Extract the [X, Y] coordinate from the center of the cell holding the provided text.  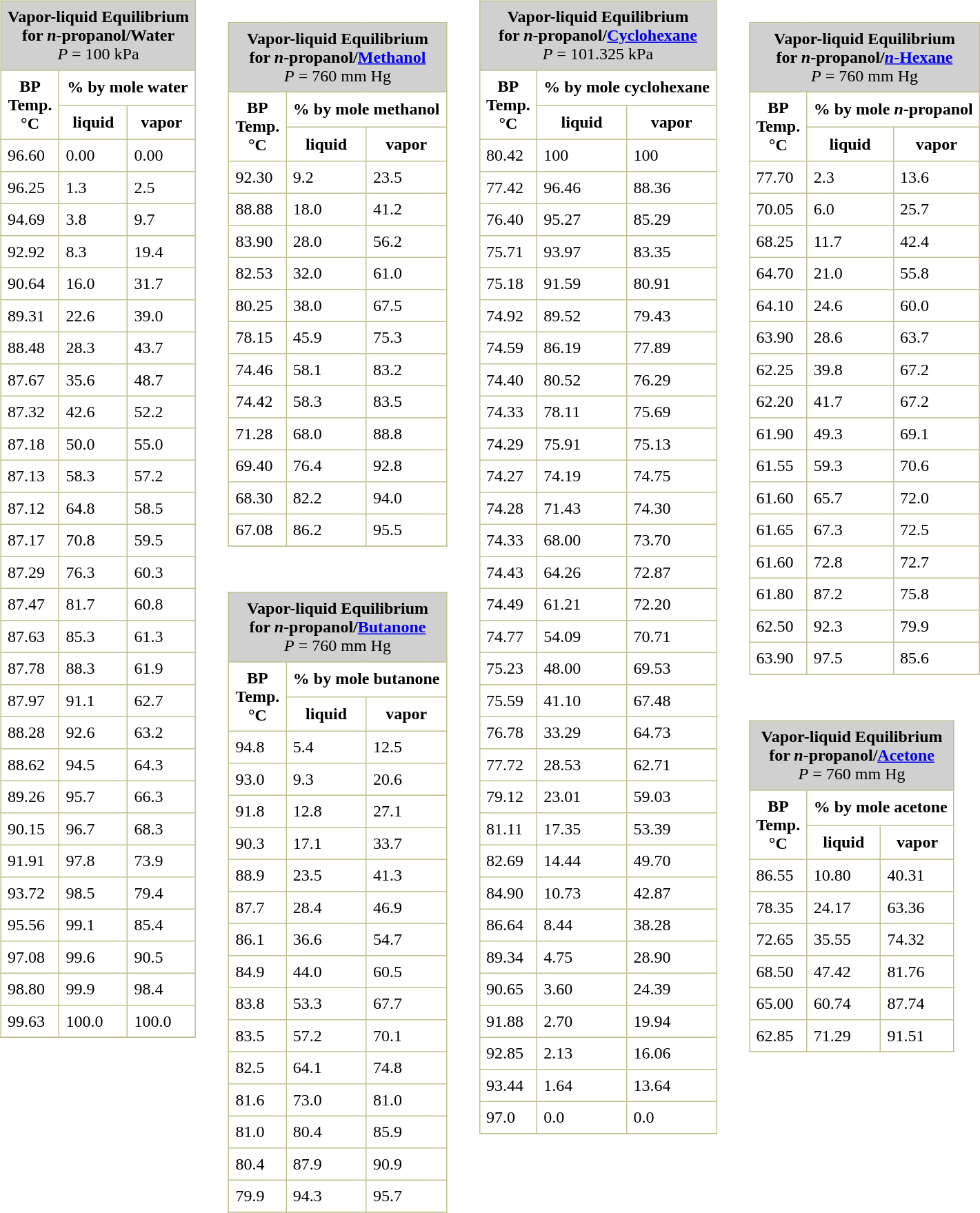
87.63 [30, 636]
87.9 [326, 1164]
87.78 [30, 668]
56.2 [406, 241]
33.7 [406, 843]
74.28 [508, 508]
39.8 [850, 370]
64.1 [326, 1067]
% by mole cyclohexane [627, 88]
90.3 [258, 843]
24.17 [844, 908]
73.9 [161, 861]
72.5 [937, 530]
69.53 [672, 668]
86.1 [258, 939]
12.5 [406, 747]
38.28 [672, 925]
4.75 [582, 957]
61.90 [778, 434]
10.80 [844, 875]
2.3 [850, 177]
93.44 [508, 1085]
72.8 [850, 562]
83.2 [406, 370]
88.28 [30, 732]
87.18 [30, 444]
45.9 [326, 337]
88.36 [672, 188]
27.1 [406, 811]
63.2 [161, 732]
82.2 [326, 498]
90.64 [30, 283]
11.7 [850, 241]
63.7 [937, 337]
89.52 [582, 316]
74.30 [672, 508]
67.3 [850, 530]
86.55 [778, 875]
91.59 [582, 283]
8.44 [582, 925]
84.9 [258, 972]
76.4 [326, 465]
75.59 [508, 701]
74.77 [508, 636]
70.8 [94, 540]
94.69 [30, 219]
74.8 [406, 1067]
64.3 [161, 765]
99.63 [30, 1021]
79.4 [161, 893]
49.3 [850, 434]
28.4 [326, 908]
Vapor-liquid Equilibriumfor n-propanol/n-HexaneP = 760 mm Hg [865, 57]
3.8 [94, 219]
74.75 [672, 476]
88.48 [30, 348]
76.78 [508, 732]
74.43 [508, 572]
20.6 [406, 779]
91.8 [258, 811]
82.5 [258, 1067]
62.85 [778, 1036]
86.19 [582, 348]
68.0 [326, 434]
16.06 [672, 1053]
16.0 [94, 283]
84.90 [508, 893]
12.8 [326, 811]
75.8 [937, 594]
64.73 [672, 732]
3.60 [582, 989]
5.4 [326, 747]
88.8 [406, 434]
2.70 [582, 1021]
68.25 [778, 241]
39.0 [161, 316]
61.65 [778, 530]
90.9 [406, 1164]
59.03 [672, 796]
74.27 [508, 476]
95.5 [406, 530]
72.65 [778, 939]
43.7 [161, 348]
18.0 [326, 209]
55.8 [937, 273]
28.3 [94, 348]
14.44 [582, 861]
80.52 [582, 380]
50.0 [94, 444]
62.50 [778, 626]
64.8 [94, 508]
28.53 [582, 765]
75.71 [508, 252]
82.69 [508, 861]
Vapor-liquid Equilibriumfor n-propanol/AcetoneP = 760 mm Hg [852, 755]
72.20 [672, 604]
2.13 [582, 1053]
88.9 [258, 875]
6.0 [850, 209]
96.46 [582, 188]
87.2 [850, 594]
93.0 [258, 779]
71.28 [258, 434]
94.8 [258, 747]
62.7 [161, 701]
98.4 [161, 989]
75.91 [582, 444]
91.91 [30, 861]
61.80 [778, 594]
92.3 [850, 626]
81.11 [508, 829]
61.9 [161, 668]
91.51 [917, 1036]
19.4 [161, 252]
54.7 [406, 939]
74.29 [508, 444]
40.31 [917, 875]
1.64 [582, 1085]
78.35 [778, 908]
89.34 [508, 957]
92.6 [94, 732]
Vapor-liquid Equilibriumfor n-propanol/CyclohexaneP = 101.325 kPa [597, 35]
99.1 [94, 925]
96.60 [30, 155]
59.3 [850, 465]
81.7 [94, 604]
98.5 [94, 893]
68.50 [778, 972]
23.01 [582, 796]
73.0 [326, 1100]
74.49 [508, 604]
41.3 [406, 875]
1.3 [94, 188]
Vapor-liquid Equilibriumfor n-propanol/MethanolP = 760 mm Hg [338, 57]
77.70 [778, 177]
85.29 [672, 219]
77.42 [508, 188]
87.32 [30, 412]
48.00 [582, 668]
62.71 [672, 765]
8.3 [94, 252]
67.08 [258, 530]
90.15 [30, 829]
77.72 [508, 765]
64.10 [778, 305]
63.36 [917, 908]
13.6 [937, 177]
83.35 [672, 252]
93.72 [30, 893]
92.92 [30, 252]
85.6 [937, 658]
74.32 [917, 939]
90.5 [161, 957]
13.64 [672, 1085]
60.5 [406, 972]
41.2 [406, 209]
77.89 [672, 348]
88.62 [30, 765]
38.0 [326, 305]
28.6 [850, 337]
79.12 [508, 796]
53.3 [326, 1003]
10.73 [582, 893]
85.9 [406, 1132]
95.56 [30, 925]
68.3 [161, 829]
71.29 [844, 1036]
36.6 [326, 939]
75.69 [672, 412]
78.11 [582, 412]
75.13 [672, 444]
54.09 [582, 636]
83.90 [258, 241]
55.0 [161, 444]
68.00 [582, 540]
% by mole water [128, 88]
93.97 [582, 252]
74.59 [508, 348]
Vapor-liquid Equilibriumfor n-propanol/WaterP = 100 kPa [98, 35]
94.5 [94, 765]
61.55 [778, 465]
2.5 [161, 188]
97.5 [850, 658]
94.0 [406, 498]
74.40 [508, 380]
41.10 [582, 701]
85.4 [161, 925]
74.42 [258, 401]
87.13 [30, 476]
48.7 [161, 380]
% by mole methanol [366, 109]
25.7 [937, 209]
75.18 [508, 283]
33.29 [582, 732]
61.0 [406, 273]
65.7 [850, 498]
28.0 [326, 241]
87.17 [30, 540]
76.3 [94, 572]
42.6 [94, 412]
Vapor-liquid Equilibriumfor n-propanol/ButanoneP = 760 mm Hg [338, 627]
17.1 [326, 843]
42.4 [937, 241]
35.6 [94, 380]
9.3 [326, 779]
53.39 [672, 829]
86.2 [326, 530]
60.0 [937, 305]
74.19 [582, 476]
60.74 [844, 1003]
87.29 [30, 572]
46.9 [406, 908]
42.87 [672, 893]
47.42 [844, 972]
60.3 [161, 572]
72.0 [937, 498]
86.64 [508, 925]
97.0 [508, 1117]
89.26 [30, 796]
69.40 [258, 465]
83.8 [258, 1003]
35.55 [844, 939]
62.20 [778, 401]
67.5 [406, 305]
75.3 [406, 337]
98.80 [30, 989]
91.1 [94, 701]
31.7 [161, 283]
70.1 [406, 1036]
75.23 [508, 668]
17.35 [582, 829]
49.70 [672, 861]
76.40 [508, 219]
88.88 [258, 209]
72.7 [937, 562]
81.6 [258, 1100]
91.88 [508, 1021]
% by mole n-propanol [893, 109]
92.8 [406, 465]
94.3 [326, 1196]
87.74 [917, 1003]
79.43 [672, 316]
88.3 [94, 668]
19.94 [672, 1021]
61.21 [582, 604]
73.70 [672, 540]
61.3 [161, 636]
70.05 [778, 209]
74.92 [508, 316]
87.67 [30, 380]
99.9 [94, 989]
97.8 [94, 861]
87.47 [30, 604]
96.7 [94, 829]
81.76 [917, 972]
64.26 [582, 572]
64.70 [778, 273]
52.2 [161, 412]
92.85 [508, 1053]
69.1 [937, 434]
59.5 [161, 540]
99.6 [94, 957]
92.30 [258, 177]
41.7 [850, 401]
% by mole acetone [880, 808]
60.8 [161, 604]
70.6 [937, 465]
67.7 [406, 1003]
80.25 [258, 305]
85.3 [94, 636]
66.3 [161, 796]
62.25 [778, 370]
65.00 [778, 1003]
22.6 [94, 316]
96.25 [30, 188]
9.7 [161, 219]
95.27 [582, 219]
9.2 [326, 177]
90.65 [508, 989]
70.71 [672, 636]
87.97 [30, 701]
24.6 [850, 305]
74.46 [258, 370]
80.91 [672, 283]
67.48 [672, 701]
32.0 [326, 273]
89.31 [30, 316]
28.90 [672, 957]
58.1 [326, 370]
80.42 [508, 155]
82.53 [258, 273]
87.12 [30, 508]
58.5 [161, 508]
% by mole butanone [366, 679]
68.30 [258, 498]
97.08 [30, 957]
21.0 [850, 273]
24.39 [672, 989]
71.43 [582, 508]
72.87 [672, 572]
87.7 [258, 908]
76.29 [672, 380]
78.15 [258, 337]
44.0 [326, 972]
